Detect which cell encompasses the target text, then output its [X, Y] center coordinate. 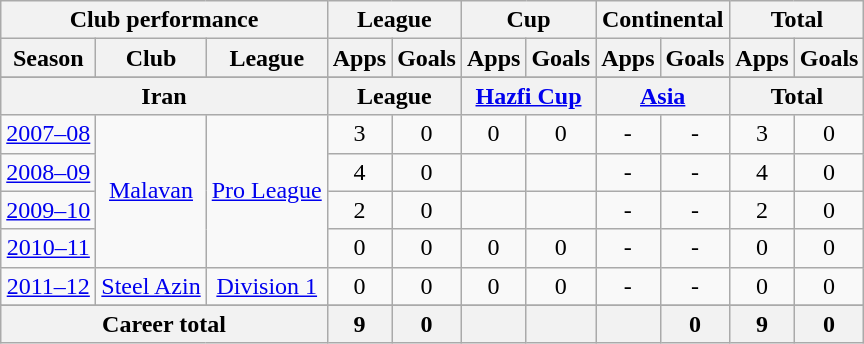
Pro League [266, 191]
Continental [663, 20]
Cup [528, 20]
2010–11 [48, 248]
Club [151, 58]
2009–10 [48, 210]
Career total [164, 324]
Hazfi Cup [528, 96]
Season [48, 58]
Malavan [151, 191]
2008–09 [48, 172]
Asia [663, 96]
Club performance [164, 20]
Division 1 [266, 286]
2007–08 [48, 134]
Iran [164, 96]
2011–12 [48, 286]
Steel Azin [151, 286]
